For the text-containing cell, return its midpoint in [X, Y] coordinate format. 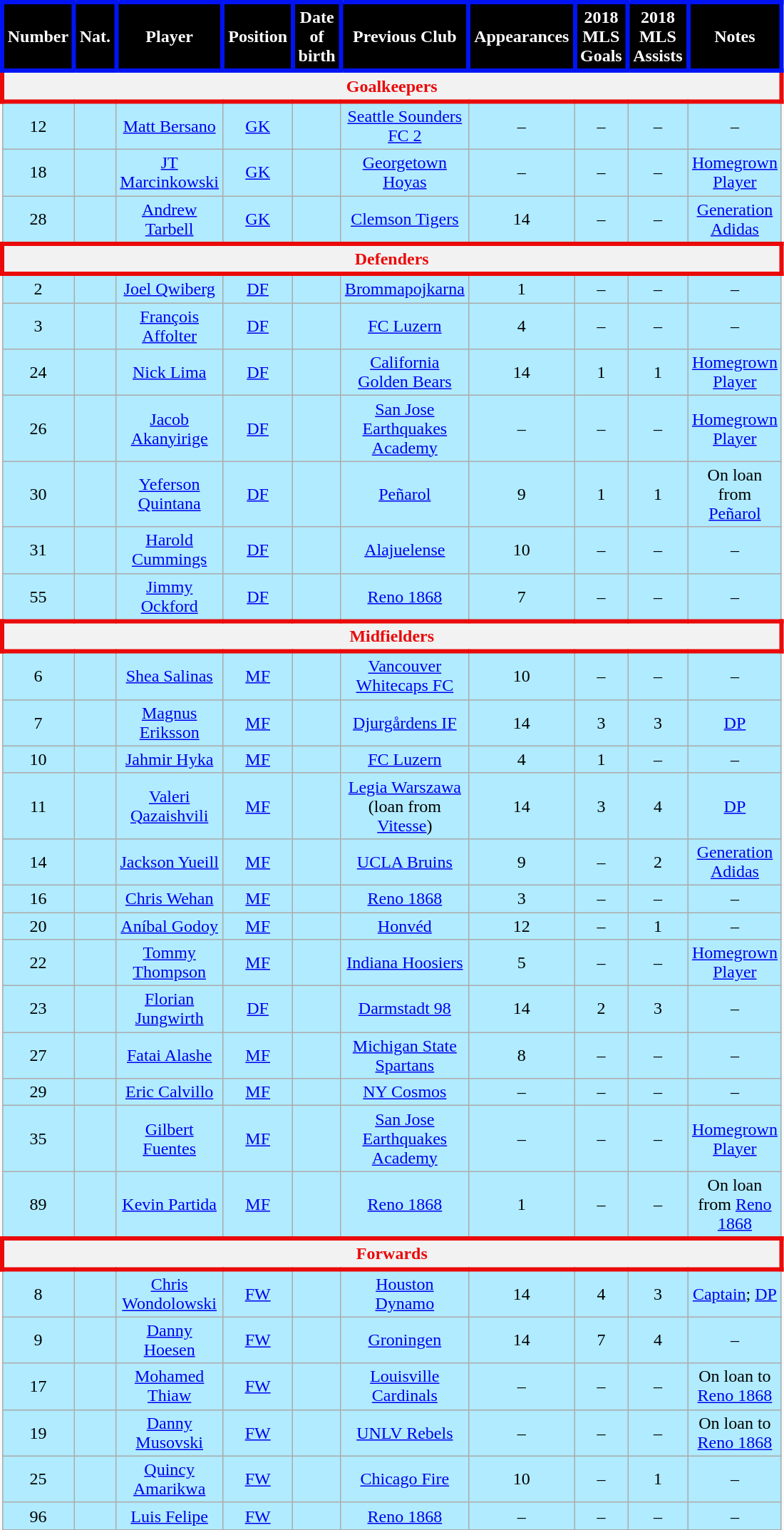
Joel Qwiberg [170, 288]
Kevin Partida [170, 1205]
23 [38, 1010]
Jackson Yueill [170, 861]
NY Cosmos [405, 1092]
Nat. [96, 37]
Indiana Hoosiers [405, 962]
Georgetown Hoyas [405, 173]
Previous Club [405, 37]
Andrew Tarbell [170, 220]
89 [38, 1205]
5 [522, 962]
6 [38, 676]
Gilbert Fuentes [170, 1139]
55 [38, 597]
2018 MLS Assists [657, 37]
Appearances [522, 37]
Vancouver Whitecaps FC [405, 676]
Tommy Thompson [170, 962]
Houston Dynamo [405, 1293]
Midfielders [392, 636]
Goalkeepers [392, 87]
Jahmir Hyka [170, 759]
Alajuelense [405, 550]
Chris Wehan [170, 898]
Danny Hoesen [170, 1340]
24 [38, 372]
Djurgårdens IF [405, 723]
Forwards [392, 1253]
2018 MLS Goals [601, 37]
Defenders [392, 260]
Louisville Cardinals [405, 1386]
19 [38, 1433]
30 [38, 494]
Chris Wondolowski [170, 1293]
Matt Bersano [170, 125]
Number [38, 37]
Quincy Amarikwa [170, 1479]
On loan from Reno 1868 [734, 1205]
Aníbal Godoy [170, 926]
29 [38, 1092]
Danny Musovski [170, 1433]
On loan from Peñarol [734, 494]
California Golden Bears [405, 372]
27 [38, 1055]
Clemson Tigers [405, 220]
31 [38, 550]
Harold Cummings [170, 550]
François Affolter [170, 327]
Jacob Akanyirige [170, 428]
JT Marcinkowski [170, 173]
Captain; DP [734, 1293]
Legia Warszawa (loan from Vitesse) [405, 806]
Honvéd [405, 926]
UCLA Bruins [405, 861]
Yeferson Quintana [170, 494]
Luis Felipe [170, 1516]
Notes [734, 37]
Chicago Fire [405, 1479]
Jimmy Ockford [170, 597]
Fatai Alashe [170, 1055]
11 [38, 806]
Michigan State Spartans [405, 1055]
UNLV Rebels [405, 1433]
Peñarol [405, 494]
Player [170, 37]
Eric Calvillo [170, 1092]
18 [38, 173]
Seattle Sounders FC 2 [405, 125]
Florian Jungwirth [170, 1010]
16 [38, 898]
17 [38, 1386]
Nick Lima [170, 372]
Darmstadt 98 [405, 1010]
Date of birth [317, 37]
Valeri Qazaishvili [170, 806]
26 [38, 428]
Brommapojkarna [405, 288]
Mohamed Thiaw [170, 1386]
Groningen [405, 1340]
20 [38, 926]
Position [258, 37]
35 [38, 1139]
22 [38, 962]
Shea Salinas [170, 676]
25 [38, 1479]
Magnus Eriksson [170, 723]
28 [38, 220]
96 [38, 1516]
